Locate the cell with the specified text and output its [X, Y] center coordinate. 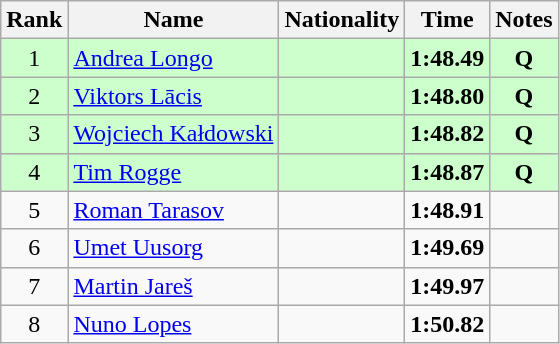
7 [34, 286]
8 [34, 324]
Tim Rogge [174, 172]
6 [34, 248]
1:49.97 [448, 286]
3 [34, 134]
Wojciech Kałdowski [174, 134]
Andrea Longo [174, 58]
1:48.80 [448, 96]
1:48.87 [448, 172]
Rank [34, 20]
1:49.69 [448, 248]
5 [34, 210]
Martin Jareš [174, 286]
Notes [524, 20]
1:48.91 [448, 210]
1 [34, 58]
Nuno Lopes [174, 324]
Viktors Lācis [174, 96]
1:48.82 [448, 134]
Roman Tarasov [174, 210]
1:50.82 [448, 324]
Time [448, 20]
2 [34, 96]
1:48.49 [448, 58]
Nationality [342, 20]
Name [174, 20]
4 [34, 172]
Umet Uusorg [174, 248]
